Capture the cell that displays the provided text and extract its (x, y) central coordinate. 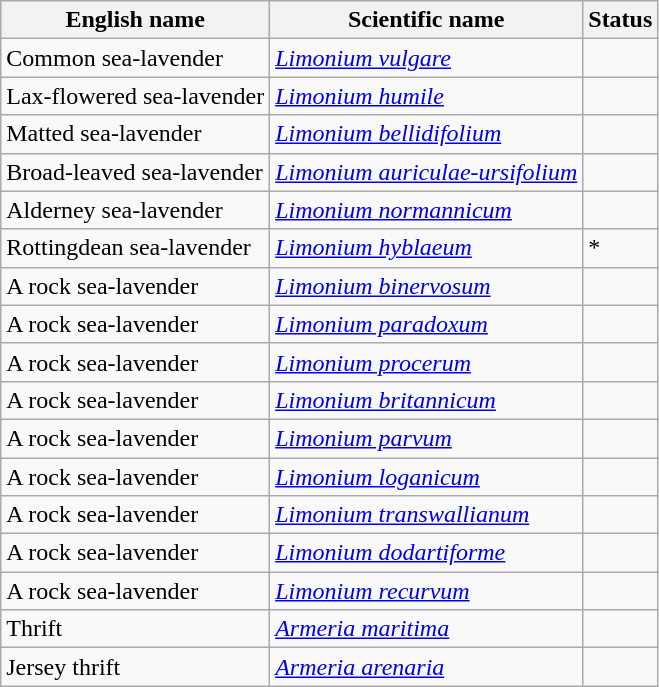
Lax-flowered sea-lavender (136, 96)
Status (620, 20)
Limonium binervosum (426, 286)
Limonium humile (426, 96)
Broad-leaved sea-lavender (136, 172)
Limonium dodartiforme (426, 553)
Limonium vulgare (426, 58)
Thrift (136, 629)
Scientific name (426, 20)
Limonium britannicum (426, 400)
Limonium auriculae-ursifolium (426, 172)
Limonium transwallianum (426, 515)
Rottingdean sea-lavender (136, 248)
Limonium loganicum (426, 477)
Limonium parvum (426, 438)
Limonium paradoxum (426, 324)
Common sea-lavender (136, 58)
Jersey thrift (136, 667)
Limonium recurvum (426, 591)
Armeria maritima (426, 629)
* (620, 248)
Armeria arenaria (426, 667)
Alderney sea-lavender (136, 210)
Limonium normannicum (426, 210)
Limonium hyblaeum (426, 248)
Limonium procerum (426, 362)
English name (136, 20)
Matted sea-lavender (136, 134)
Limonium bellidifolium (426, 134)
